Locate the cell with the specified text and output its (X, Y) center coordinate. 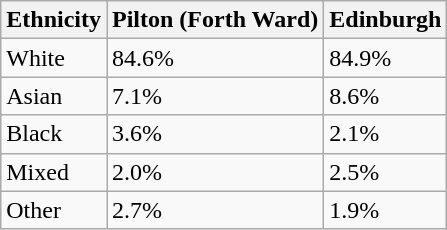
Asian (54, 96)
Mixed (54, 172)
Black (54, 134)
Edinburgh (386, 20)
2.0% (214, 172)
7.1% (214, 96)
2.5% (386, 172)
2.1% (386, 134)
Ethnicity (54, 20)
Other (54, 210)
3.6% (214, 134)
White (54, 58)
84.9% (386, 58)
84.6% (214, 58)
Pilton (Forth Ward) (214, 20)
8.6% (386, 96)
1.9% (386, 210)
2.7% (214, 210)
